Pinpoint the cell where the given text exists, returning its (x, y) midpoint coordinate. 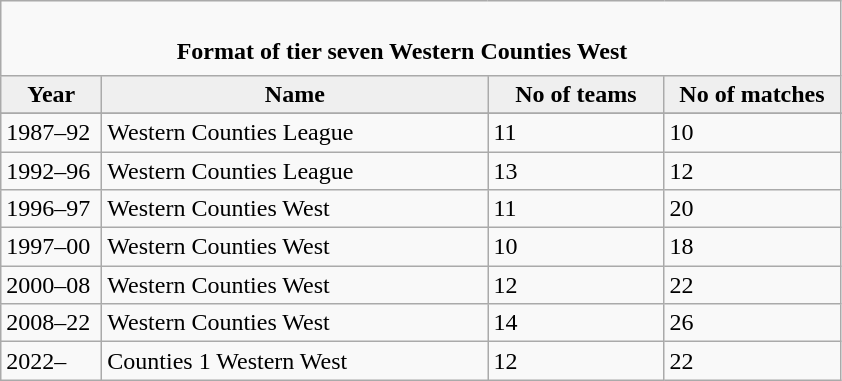
1992–96 (52, 171)
26 (752, 323)
2022– (52, 361)
1987–92 (52, 132)
Year (52, 94)
No of matches (752, 94)
14 (576, 323)
20 (752, 209)
2008–22 (52, 323)
18 (752, 247)
1997–00 (52, 247)
Name (295, 94)
13 (576, 171)
Counties 1 Western West (295, 361)
1996–97 (52, 209)
2000–08 (52, 285)
No of teams (576, 94)
